Identify which cell holds the provided text, then report its (x, y) central coordinate. 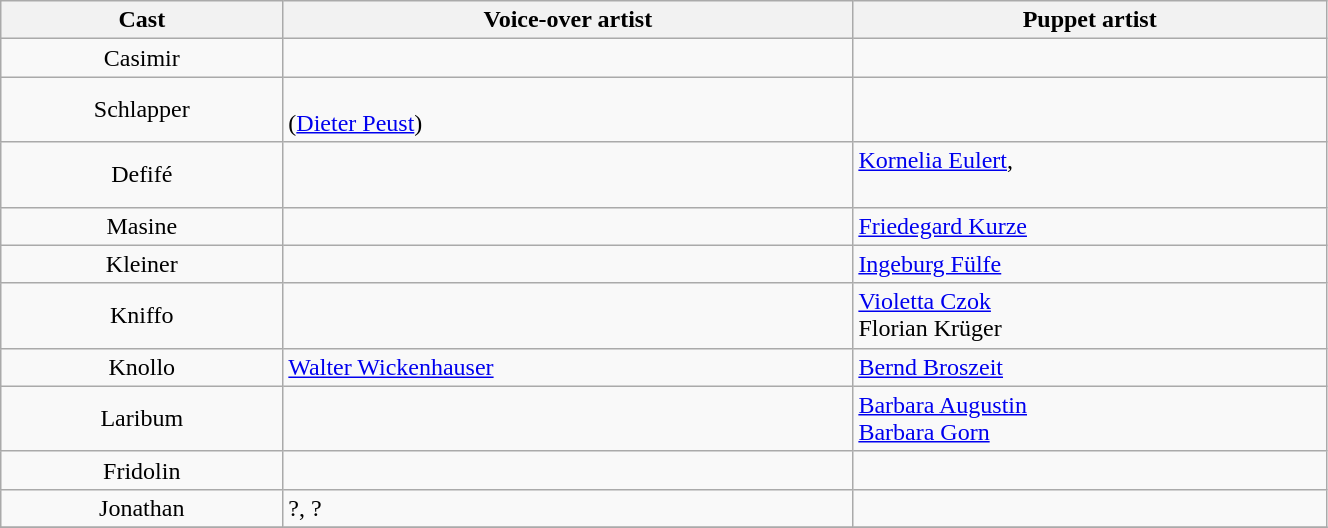
Ingeburg Fülfe (1090, 264)
Kniffo (142, 316)
Jonathan (142, 508)
Masine (142, 226)
Laribum (142, 418)
Puppet artist (1090, 20)
Fridolin (142, 470)
Cast (142, 20)
Casimir (142, 58)
Barbara Augustin Barbara Gorn (1090, 418)
Voice-over artist (568, 20)
Bernd Broszeit (1090, 367)
Walter Wickenhauser (568, 367)
Defifé (142, 174)
Friedegard Kurze (1090, 226)
?, ? (568, 508)
Violetta Czok Florian Krüger (1090, 316)
Kornelia Eulert, (1090, 174)
Kleiner (142, 264)
Schlapper (142, 110)
Knollo (142, 367)
(Dieter Peust) (568, 110)
